Locate the cell with the specified text and output its (x, y) center coordinate. 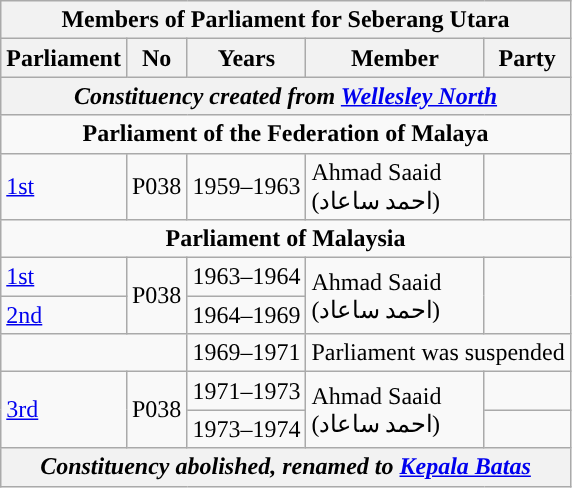
2nd (64, 315)
Member (395, 58)
Parliament of the Federation of Malaya (286, 134)
1959–1963 (246, 186)
Constituency created from Wellesley North (286, 96)
3rd (64, 410)
No (156, 58)
Constituency abolished, renamed to Kepala Batas (286, 467)
Members of Parliament for Seberang Utara (286, 20)
1971–1973 (246, 391)
1973–1974 (246, 429)
1963–1964 (246, 277)
Parliament (64, 58)
1964–1969 (246, 315)
Parliament was suspended (438, 353)
Parliament of Malaysia (286, 239)
Party (527, 58)
1969–1971 (246, 353)
Years (246, 58)
